Capture the cell that displays the provided text and extract its [X, Y] central coordinate. 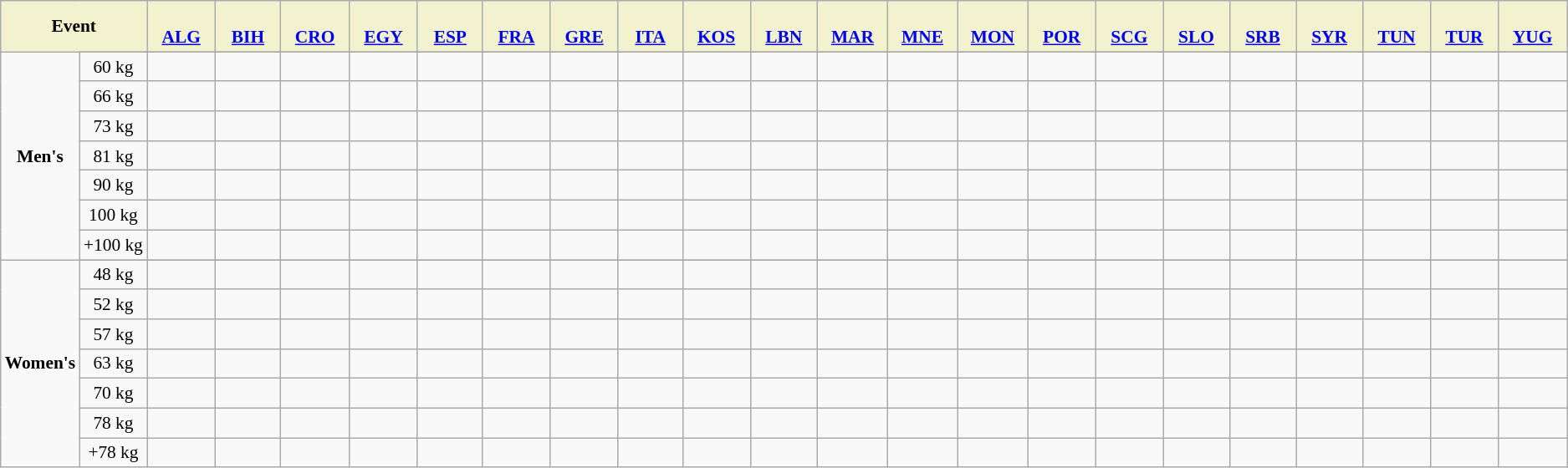
SLO [1197, 27]
GRE [585, 27]
52 kg [114, 304]
EGY [384, 27]
+100 kg [114, 245]
81 kg [114, 155]
+78 kg [114, 453]
MAR [852, 27]
Men's [40, 155]
MNE [922, 27]
SYR [1330, 27]
78 kg [114, 423]
ITA [651, 27]
FRA [516, 27]
MON [993, 27]
90 kg [114, 186]
Women's [40, 363]
CRO [314, 27]
48 kg [114, 274]
66 kg [114, 96]
60 kg [114, 67]
BIH [248, 27]
SRB [1263, 27]
57 kg [114, 334]
ALG [181, 27]
73 kg [114, 126]
100 kg [114, 215]
TUN [1397, 27]
POR [1062, 27]
Event [74, 27]
KOS [716, 27]
63 kg [114, 364]
TUR [1463, 27]
YUG [1532, 27]
ESP [450, 27]
SCG [1129, 27]
70 kg [114, 394]
LBN [784, 27]
